Locate the cell with the specified text and output its (x, y) center coordinate. 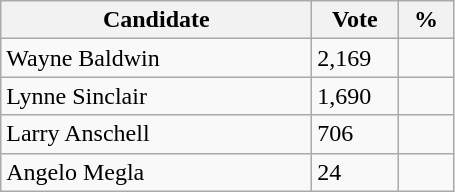
1,690 (355, 96)
Lynne Sinclair (156, 96)
Angelo Megla (156, 172)
Vote (355, 20)
706 (355, 134)
% (426, 20)
2,169 (355, 58)
Larry Anschell (156, 134)
Candidate (156, 20)
Wayne Baldwin (156, 58)
24 (355, 172)
